Find where the given text appears and provide that cell's center as [x, y] coordinate. 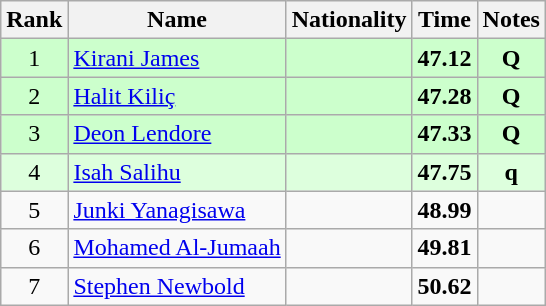
Stephen Newbold [177, 286]
4 [34, 172]
47.12 [444, 58]
7 [34, 286]
Deon Lendore [177, 134]
3 [34, 134]
5 [34, 210]
50.62 [444, 286]
Time [444, 20]
Isah Salihu [177, 172]
47.28 [444, 96]
Mohamed Al-Jumaah [177, 248]
47.33 [444, 134]
Kirani James [177, 58]
Notes [511, 20]
Junki Yanagisawa [177, 210]
q [511, 172]
1 [34, 58]
47.75 [444, 172]
2 [34, 96]
Name [177, 20]
Nationality [349, 20]
49.81 [444, 248]
48.99 [444, 210]
Rank [34, 20]
Halit Kiliç [177, 96]
6 [34, 248]
